Locate the cell with the specified text and output its [x, y] center coordinate. 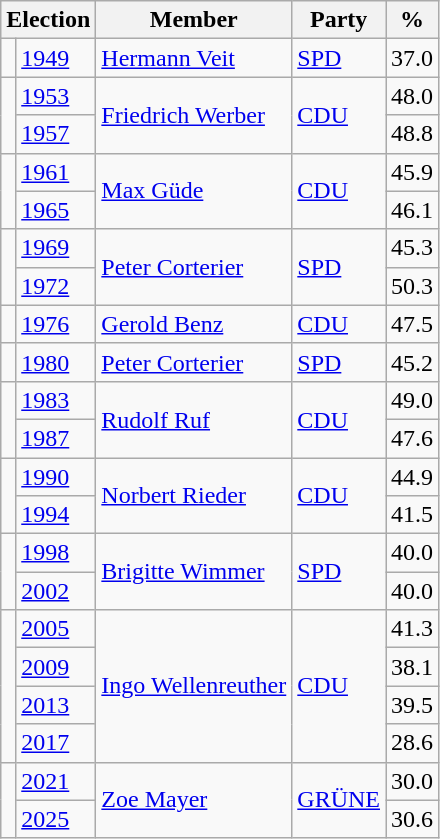
28.6 [412, 743]
1998 [56, 553]
Zoe Mayer [194, 800]
48.0 [412, 96]
2025 [56, 819]
Brigitte Wimmer [194, 572]
50.3 [412, 286]
48.8 [412, 134]
Election [48, 20]
Norbert Rieder [194, 496]
Gerold Benz [194, 324]
41.3 [412, 629]
45.9 [412, 172]
1957 [56, 134]
46.1 [412, 210]
Hermann Veit [194, 58]
2013 [56, 705]
41.5 [412, 515]
1980 [56, 362]
37.0 [412, 58]
Member [194, 20]
1953 [56, 96]
30.0 [412, 781]
Ingo Wellenreuther [194, 686]
1990 [56, 477]
30.6 [412, 819]
1961 [56, 172]
47.5 [412, 324]
1976 [56, 324]
2005 [56, 629]
47.6 [412, 438]
49.0 [412, 400]
44.9 [412, 477]
Max Güde [194, 191]
Party [339, 20]
1972 [56, 286]
1994 [56, 515]
45.3 [412, 248]
1965 [56, 210]
39.5 [412, 705]
1949 [56, 58]
45.2 [412, 362]
1987 [56, 438]
Rudolf Ruf [194, 419]
1983 [56, 400]
38.1 [412, 667]
GRÜNE [339, 800]
2017 [56, 743]
2002 [56, 591]
1969 [56, 248]
Friedrich Werber [194, 115]
2021 [56, 781]
% [412, 20]
2009 [56, 667]
